Detect which cell encompasses the target text, then output its (x, y) center coordinate. 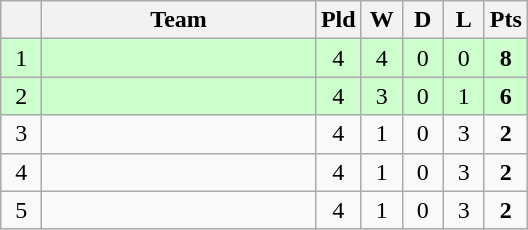
Team (179, 20)
Pts (506, 20)
Pld (338, 20)
8 (506, 58)
6 (506, 96)
L (464, 20)
W (382, 20)
D (422, 20)
5 (22, 210)
